Provide the (x, y) coordinate of the cell's center where the given text is located.  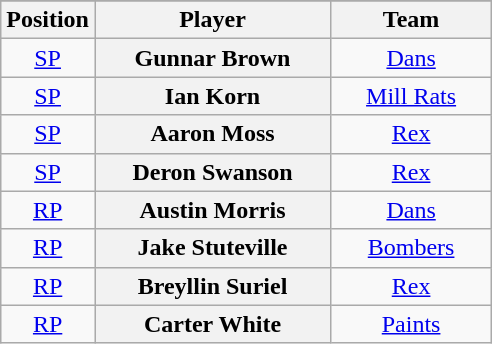
Jake Stuteville (212, 248)
Austin Morris (212, 210)
Deron Swanson (212, 172)
Mill Rats (412, 96)
Breyllin Suriel (212, 286)
Player (212, 20)
Gunnar Brown (212, 58)
Ian Korn (212, 96)
Bombers (412, 248)
Position (48, 20)
Team (412, 20)
Paints (412, 324)
Aaron Moss (212, 134)
Carter White (212, 324)
